Return the [x, y] coordinate for the center point of the cell that contains the specified text.  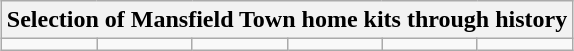
Selection of Mansfield Town home kits through history [286, 20]
